Provide the (x, y) coordinate of the cell's center where the given text is located.  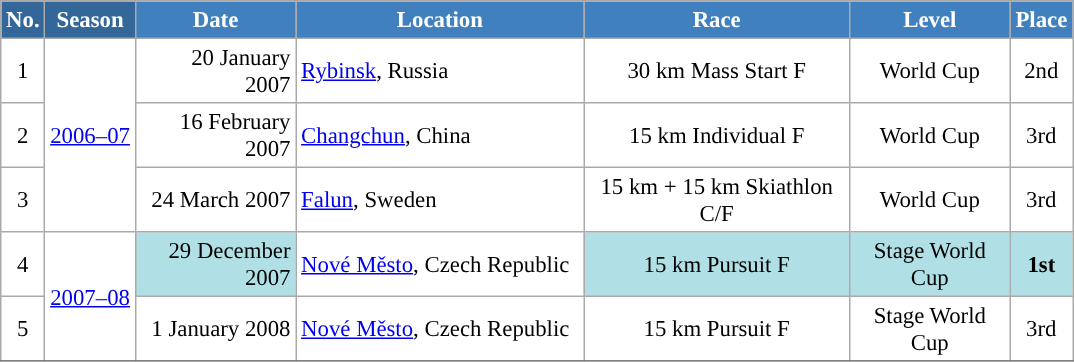
16 February 2007 (216, 136)
29 December 2007 (216, 264)
Date (216, 20)
1 January 2008 (216, 330)
3 (23, 200)
Changchun, China (440, 136)
20 January 2007 (216, 72)
Season (90, 20)
1st (1041, 264)
Level (930, 20)
Race (717, 20)
Falun, Sweden (440, 200)
Place (1041, 20)
2 (23, 136)
Location (440, 20)
24 March 2007 (216, 200)
No. (23, 20)
30 km Mass Start F (717, 72)
2007–08 (90, 296)
5 (23, 330)
2006–07 (90, 136)
4 (23, 264)
1 (23, 72)
2nd (1041, 72)
15 km Individual F (717, 136)
Rybinsk, Russia (440, 72)
15 km + 15 km Skiathlon C/F (717, 200)
